Extract the (X, Y) coordinate from the center of the cell holding the provided text.  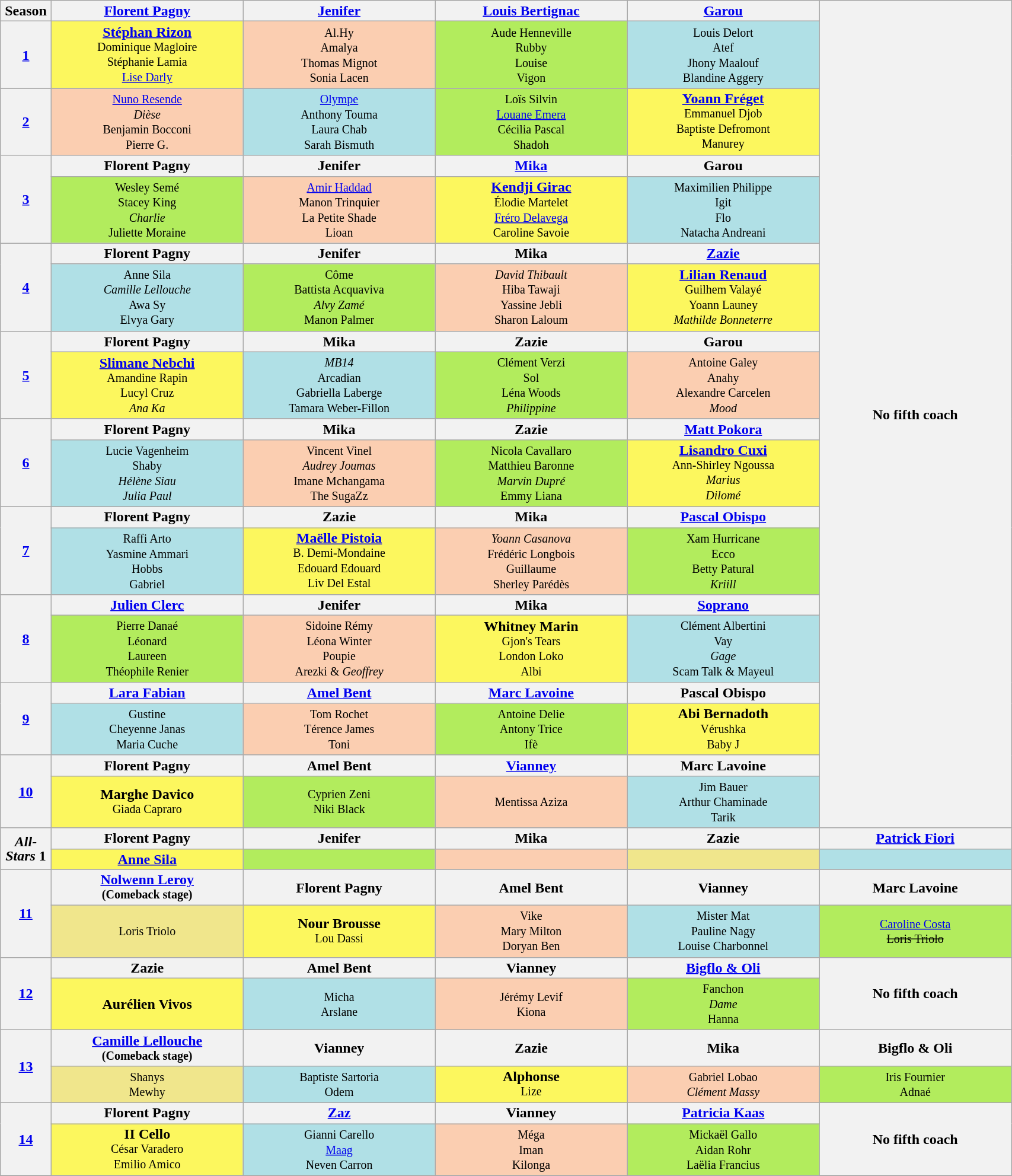
10 (26, 791)
Xam HurricaneEccoBetty PaturalKriill (723, 561)
Matt Pokora (723, 429)
Mentissa Aziza (531, 802)
9 (26, 719)
5 (26, 375)
Antoine DelieAntony TriceIfè (531, 729)
Maëlle PistoiaB. Demi-MondaineEdouard EdouardLiv Del Estal (339, 561)
Patrick Fiori (915, 839)
GustineCheyenne JanasMaria Cuche (147, 729)
13 (26, 1066)
3 (26, 199)
Whitney MarinGjon's TearsLondon LokoAlbi (531, 649)
Marghe DavicoGiada Capraro (147, 802)
Abi BernadothVérushkaBaby J (723, 729)
Aude HennevilleRubbyLouiseVigon (531, 55)
Caroline Costa Loris Triolo (915, 932)
MégaImanKilonga (531, 1149)
Gianni CarelloMaagNeven Carron (339, 1149)
Aurélien Vivos (147, 1004)
Jérémy LevifKiona (531, 1004)
Wesley Semé Stacey King Charlie Juliette Moraine (147, 210)
ShanysMewhy (147, 1084)
Antoine GaleyAnahy Alexandre Carcelen Mood (723, 385)
Jim Bauer Arthur ChaminadeTarik (723, 802)
Pierre DanaéLéonardLaureenThéophile Renier (147, 649)
Kendji Girac Élodie Martelet Fréro Delavega Caroline Savoie (531, 210)
Vike Mary Milton Doryan Ben (531, 932)
Yoann CasanovaFrédéric LongboisGuillaumeSherley Parédès (531, 561)
AlphonseLize (531, 1084)
David Thibault Hiba TawajiYassine JebliSharon Laloum (531, 298)
14 (26, 1139)
Gabriel LobaoClément Massy (723, 1084)
MB14 Arcadian Gabriella Laberge Tamara Weber-Fillon (339, 385)
Mickaël GalloAidan RohrLaëlia Francius (723, 1149)
MichaArslane (339, 1004)
2 (26, 122)
8 (26, 639)
Raffi ArtoYasmine AmmariHobbsGabriel (147, 561)
Côme Battista Acquaviva Alvy Zamé Manon Palmer (339, 298)
Anne Sila Camille Lellouche Awa Sy Elvya Gary (147, 298)
7 (26, 550)
Lisandro Cuxi Ann-Shirley Ngoussa Marius Dilomé (723, 473)
Lara Fabian (147, 693)
All-Stars 1 (26, 849)
Julien Clerc (147, 605)
1 (26, 55)
Slimane Nebchi Amandine Rapin Lucyl Cruz Ana Ka (147, 385)
Zaz (339, 1113)
Iris FournierAdnaé (915, 1084)
11 (26, 913)
Olympe Anthony Touma Laura Chab Sarah Bismuth (339, 122)
Stéphan RizonDominique MagloireStéphanie LamiaLise Darly (147, 55)
Mister Mat Pauline Nagy Louise Charbonnel (723, 932)
Soprano (723, 605)
FanchonDameHanna (723, 1004)
Nuno Resende Dièse Benjamin Bocconi Pierre G. (147, 122)
Louis Bertignac (531, 11)
Lilian Renaud Guilhem Valayé Yoann Launey Mathilde Bonneterre (723, 298)
Patricia Kaas (723, 1113)
Baptiste SartoriaOdem (339, 1084)
Anne Sila (147, 859)
Maximilien Philippe Igit Flo Natacha Andreani (723, 210)
Loris Triolo (147, 932)
Season (26, 11)
II CelloCésar VaraderoEmilio Amico (147, 1149)
Loïs Silvin Louane Emera Cécilia Pascal Shadoh (531, 122)
12 (26, 994)
Nicola Cavallaro Matthieu Baronne Marvin Dupré Emmy Liana (531, 473)
Tom RochetTérence JamesToni (339, 729)
Amir Haddad Manon Trinquier La Petite Shade Lioan (339, 210)
Yoann Fréget Emmanuel Djob Baptiste Defromont Manurey (723, 122)
Sidoine RémyLéona WinterPoupieArezki & Geoffrey (339, 649)
6 (26, 463)
Al.HyAmalyaThomas MignotSonia Lacen (339, 55)
Vincent Vinel Audrey Joumas Imane Mchangama The SugaZz (339, 473)
Louis DelortAtefJhony MaaloufBlandine Aggery (723, 55)
4 (26, 287)
Nolwenn Leroy(Comeback stage) (147, 887)
Clément AlbertiniVayGageScam Talk & Mayeul (723, 649)
Cyprien ZeniNiki Black (339, 802)
Camille Lellouche(Comeback stage) (147, 1048)
Clément Verzi Sol Léna Woods Philippine (531, 385)
Nour Brousse Lou Dassi (339, 932)
Lucie Vagenheim Shaby Hélène Siau Julia Paul (147, 473)
